Provide the [X, Y] coordinate of the cell's center where the given text is located.  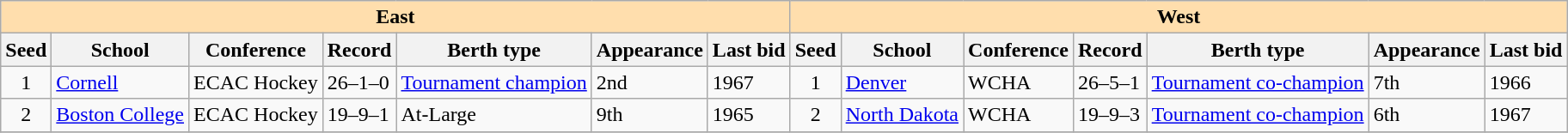
Boston College [120, 115]
Tournament champion [493, 82]
2nd [650, 82]
6th [1427, 115]
Cornell [120, 82]
19–9–3 [1110, 115]
At-Large [493, 115]
26–1–0 [359, 82]
7th [1427, 82]
1965 [749, 115]
Denver [902, 82]
9th [650, 115]
East [395, 17]
West [1179, 17]
North Dakota [902, 115]
26–5–1 [1110, 82]
1966 [1526, 82]
19–9–1 [359, 115]
